Pinpoint the cell where the given text exists, returning its (X, Y) midpoint coordinate. 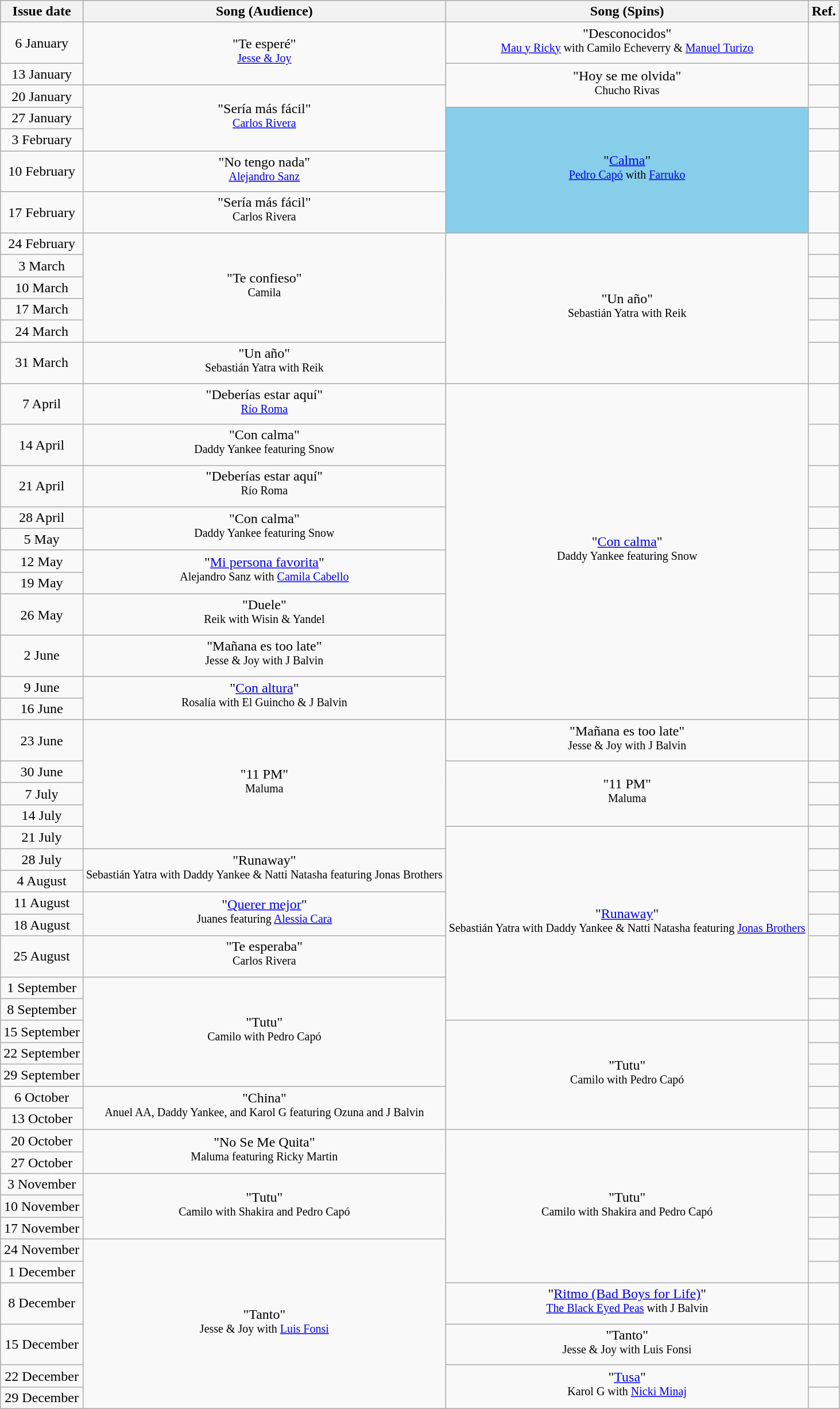
20 January (42, 96)
18 August (42, 925)
19 May (42, 583)
12 May (42, 561)
28 July (42, 860)
29 September (42, 1075)
30 June (42, 772)
3 February (42, 140)
8 September (42, 1009)
20 October (42, 1141)
10 March (42, 288)
Song (Spins) (627, 11)
"Mi persona favorita"Alejandro Sanz with Camila Cabello (264, 572)
Issue date (42, 11)
5 May (42, 539)
17 March (42, 309)
24 November (42, 1250)
6 January (42, 43)
"Ritmo (Bad Boys for Life)"The Black Eyed Peas with J Balvin (627, 1303)
"China"Anuel AA, Daddy Yankee, and Karol G featuring Ozuna and J Balvin (264, 1108)
8 December (42, 1303)
27 October (42, 1163)
28 April (42, 517)
"No Se Me Quita"Maluma featuring Ricky Martin (264, 1152)
11 August (42, 903)
17 February (42, 212)
1 September (42, 988)
24 February (42, 244)
Ref. (823, 11)
2 June (42, 656)
7 April (42, 404)
17 November (42, 1228)
Song (Audience) (264, 11)
21 April (42, 486)
1 December (42, 1272)
16 June (42, 709)
13 January (42, 74)
24 March (42, 331)
"Calma"Pedro Capó with Farruko (627, 170)
13 October (42, 1119)
22 December (42, 1376)
22 September (42, 1054)
31 March (42, 363)
10 February (42, 172)
3 March (42, 266)
"Querer mejor"Juanes featuring Alessia Cara (264, 914)
21 July (42, 837)
14 July (42, 815)
"Duele"Reik with Wisin & Yandel (264, 615)
4 August (42, 881)
23 June (42, 741)
15 September (42, 1031)
14 April (42, 445)
29 December (42, 1398)
"Desconocidos"Mau y Ricky with Camilo Echeverry & Manuel Turizo (627, 43)
25 August (42, 957)
26 May (42, 615)
27 January (42, 118)
7 July (42, 793)
"Te confieso"Camila (264, 288)
9 June (42, 687)
"Tusa"Karol G with Nicki Minaj (627, 1387)
15 December (42, 1345)
10 November (42, 1206)
6 October (42, 1097)
"No tengo nada"Alejandro Sanz (264, 172)
"Te esperaba"Carlos Rivera (264, 957)
"Te esperé"Jesse & Joy (264, 54)
"Hoy se me olvida"Chucho Rivas (627, 85)
"Con altura"Rosalía with El Guincho & J Balvin (264, 698)
3 November (42, 1185)
